From the cell containing the given text, extract its center point as (X, Y) coordinate. 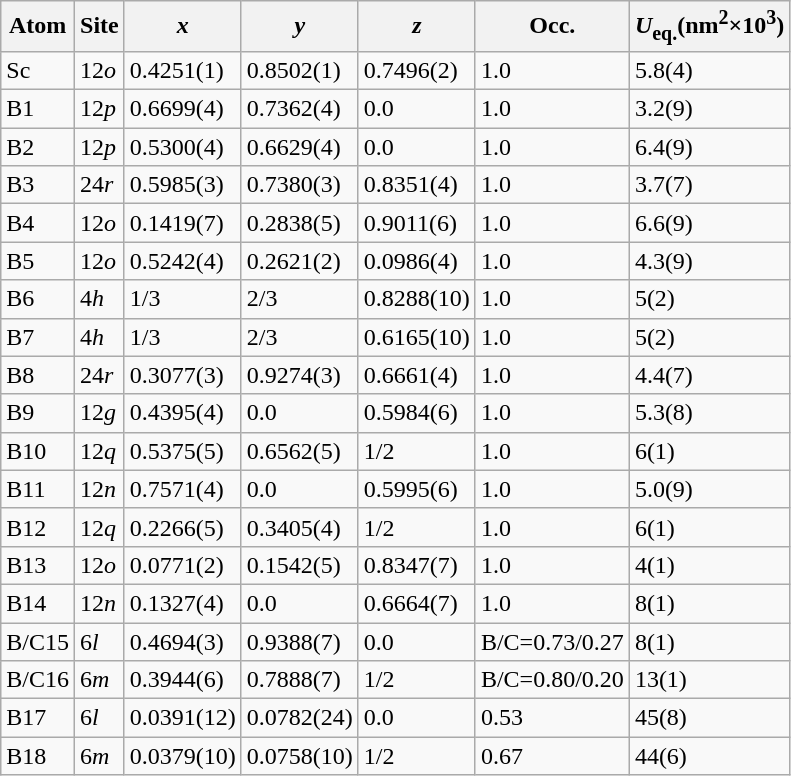
0.9274(3) (300, 375)
Ueq.(nm2×103) (709, 26)
Site (100, 26)
0.7496(2) (416, 71)
0.9388(7) (300, 642)
0.1542(5) (300, 565)
0.7380(3) (300, 185)
0.4251(1) (182, 71)
0.5242(4) (182, 261)
0.0379(10) (182, 756)
B11 (38, 489)
0.2838(5) (300, 223)
B7 (38, 337)
5.0(9) (709, 489)
B4 (38, 223)
0.2266(5) (182, 527)
3.7(7) (709, 185)
x (182, 26)
0.3944(6) (182, 680)
0.4694(3) (182, 642)
B12 (38, 527)
45(8) (709, 718)
B2 (38, 147)
B10 (38, 451)
B8 (38, 375)
5.8(4) (709, 71)
0.5995(6) (416, 489)
0.7362(4) (300, 109)
B3 (38, 185)
Sc (38, 71)
z (416, 26)
6.6(9) (709, 223)
0.7888(7) (300, 680)
0.5375(5) (182, 451)
0.6664(7) (416, 603)
0.6562(5) (300, 451)
0.9011(6) (416, 223)
0.5300(4) (182, 147)
0.0986(4) (416, 261)
0.8502(1) (300, 71)
B/C=0.80/0.20 (552, 680)
y (300, 26)
0.0771(2) (182, 565)
5.3(8) (709, 413)
B6 (38, 299)
0.0758(10) (300, 756)
0.6699(4) (182, 109)
B5 (38, 261)
B/C16 (38, 680)
B18 (38, 756)
0.5984(6) (416, 413)
Occ. (552, 26)
0.1327(4) (182, 603)
12g (100, 413)
B/C=0.73/0.27 (552, 642)
0.0782(24) (300, 718)
4.4(7) (709, 375)
13(1) (709, 680)
0.8347(7) (416, 565)
3.2(9) (709, 109)
0.6661(4) (416, 375)
0.6165(10) (416, 337)
0.2621(2) (300, 261)
0.3405(4) (300, 527)
0.53 (552, 718)
B/C15 (38, 642)
4.3(9) (709, 261)
0.7571(4) (182, 489)
0.5985(3) (182, 185)
0.1419(7) (182, 223)
B13 (38, 565)
0.8288(10) (416, 299)
B17 (38, 718)
0.3077(3) (182, 375)
B9 (38, 413)
0.4395(4) (182, 413)
6.4(9) (709, 147)
0.6629(4) (300, 147)
4(1) (709, 565)
0.8351(4) (416, 185)
Atom (38, 26)
0.0391(12) (182, 718)
44(6) (709, 756)
0.67 (552, 756)
B14 (38, 603)
B1 (38, 109)
